Determine the (x, y) coordinate at the center of the cell enclosing the given text.  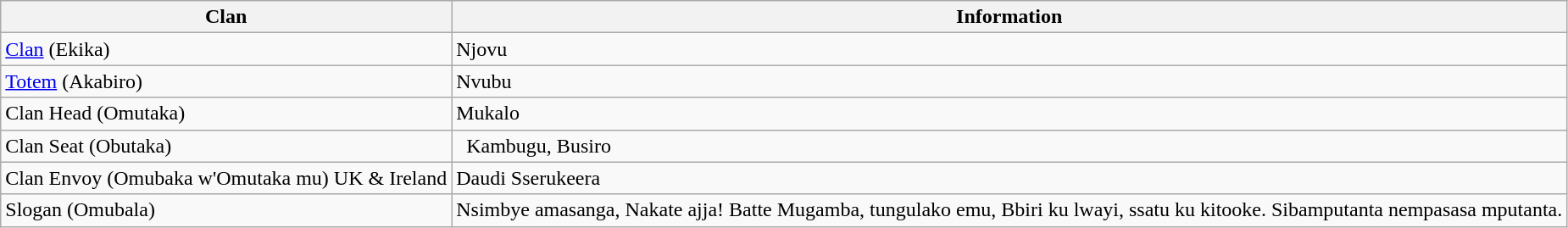
Nsimbye amasanga, Nakate ajja! Batte Mugamba, tungulako emu, Bbiri ku lwayi, ssatu ku kitooke. Sibamputanta nempasasa mputanta. (1009, 210)
Njovu (1009, 49)
Nvubu (1009, 81)
Slogan (Omubala) (226, 210)
Clan (226, 17)
Daudi Sserukeera (1009, 178)
Kambugu, Busiro (1009, 146)
Clan (Ekika) (226, 49)
Clan Head (Omutaka) (226, 114)
Mukalo (1009, 114)
Clan Seat (Obutaka) (226, 146)
Information (1009, 17)
Totem (Akabiro) (226, 81)
Clan Envoy (Omubaka w'Omutaka mu) UK & Ireland (226, 178)
